Return the (X, Y) coordinate for the center point of the cell that contains the specified text.  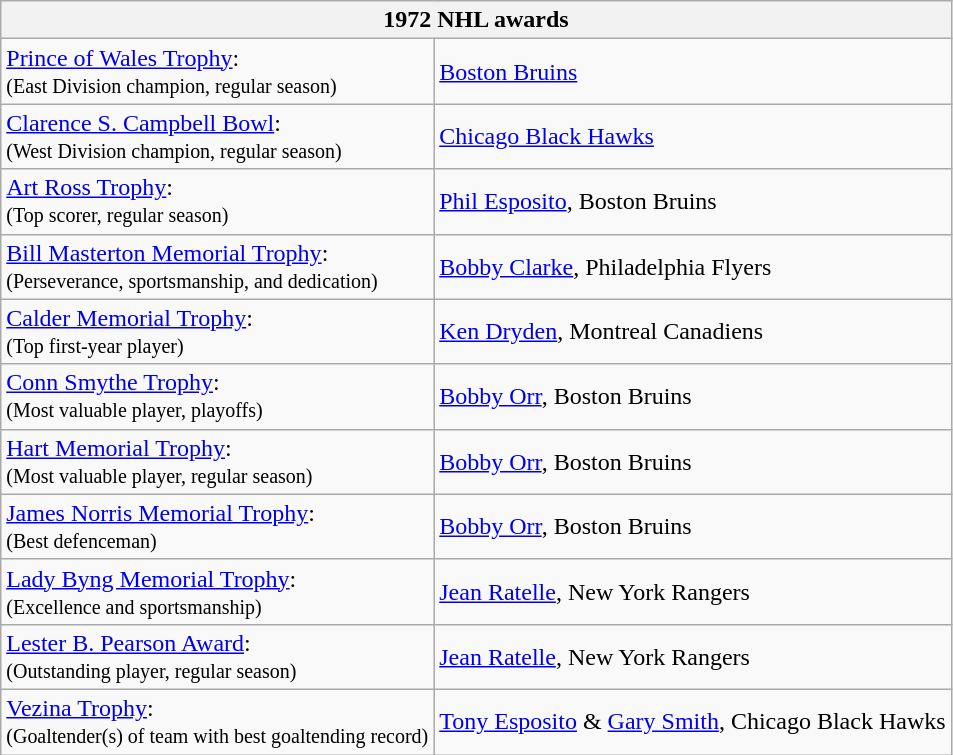
Clarence S. Campbell Bowl:(West Division champion, regular season) (218, 136)
Prince of Wales Trophy:(East Division champion, regular season) (218, 72)
Ken Dryden, Montreal Canadiens (692, 332)
1972 NHL awards (476, 20)
Bobby Clarke, Philadelphia Flyers (692, 266)
Tony Esposito & Gary Smith, Chicago Black Hawks (692, 722)
Boston Bruins (692, 72)
Lady Byng Memorial Trophy:(Excellence and sportsmanship) (218, 592)
Phil Esposito, Boston Bruins (692, 202)
Calder Memorial Trophy:(Top first-year player) (218, 332)
Chicago Black Hawks (692, 136)
Conn Smythe Trophy:(Most valuable player, playoffs) (218, 396)
Vezina Trophy:(Goaltender(s) of team with best goaltending record) (218, 722)
Art Ross Trophy:(Top scorer, regular season) (218, 202)
James Norris Memorial Trophy:(Best defenceman) (218, 526)
Bill Masterton Memorial Trophy:(Perseverance, sportsmanship, and dedication) (218, 266)
Lester B. Pearson Award:(Outstanding player, regular season) (218, 656)
Hart Memorial Trophy:(Most valuable player, regular season) (218, 462)
